For the text-containing cell, return its midpoint in (x, y) coordinate format. 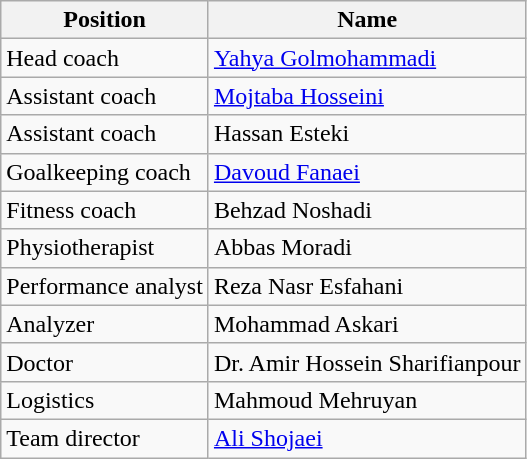
Team director (105, 438)
Yahya Golmohammadi (367, 58)
Mojtaba Hosseini (367, 96)
Mohammad Askari (367, 324)
Behzad Noshadi (367, 210)
Goalkeeping coach (105, 172)
Fitness coach (105, 210)
Physiotherapist (105, 248)
Abbas Moradi (367, 248)
Name (367, 20)
Position (105, 20)
Ali Shojaei (367, 438)
Performance analyst (105, 286)
Davoud Fanaei (367, 172)
Mahmoud Mehruyan (367, 400)
Logistics (105, 400)
Reza Nasr Esfahani (367, 286)
Doctor (105, 362)
Dr. Amir Hossein Sharifianpour (367, 362)
Hassan Esteki (367, 134)
Head coach (105, 58)
Analyzer (105, 324)
